Locate the cell with the specified text and output its [X, Y] center coordinate. 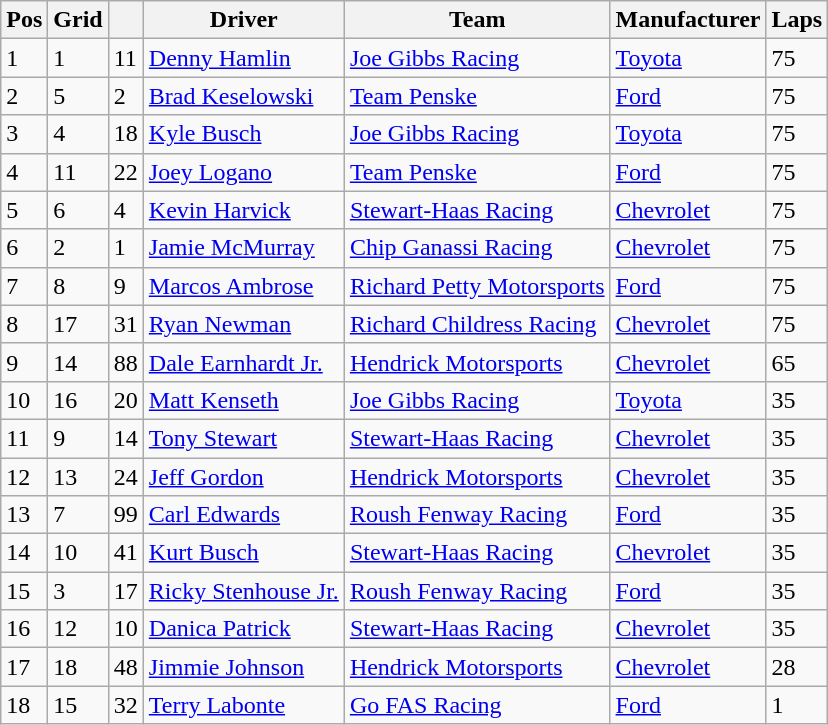
Manufacturer [688, 20]
Richard Childress Racing [477, 324]
48 [126, 667]
65 [797, 362]
41 [126, 553]
Brad Keselowski [244, 96]
99 [126, 515]
Tony Stewart [244, 438]
20 [126, 400]
Go FAS Racing [477, 705]
Matt Kenseth [244, 400]
Marcos Ambrose [244, 286]
Denny Hamlin [244, 58]
Danica Patrick [244, 629]
Dale Earnhardt Jr. [244, 362]
Laps [797, 20]
24 [126, 477]
Chip Ganassi Racing [477, 248]
Kevin Harvick [244, 210]
Driver [244, 20]
31 [126, 324]
32 [126, 705]
Ryan Newman [244, 324]
22 [126, 172]
88 [126, 362]
Kyle Busch [244, 134]
Grid [78, 20]
Richard Petty Motorsports [477, 286]
Carl Edwards [244, 515]
28 [797, 667]
Terry Labonte [244, 705]
Joey Logano [244, 172]
Jimmie Johnson [244, 667]
Team [477, 20]
Ricky Stenhouse Jr. [244, 591]
Kurt Busch [244, 553]
Jeff Gordon [244, 477]
Pos [24, 20]
Jamie McMurray [244, 248]
